Pinpoint the cell where the given text exists, returning its [x, y] midpoint coordinate. 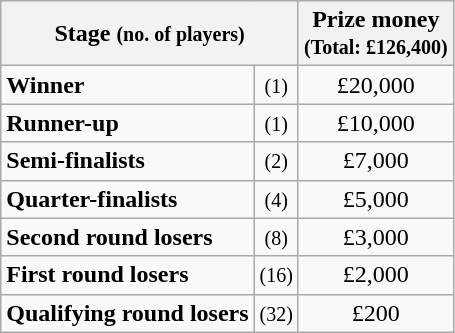
Winner [128, 85]
Runner-up [128, 123]
(32) [276, 313]
(2) [276, 161]
Stage (no. of players) [150, 34]
Quarter-finalists [128, 199]
£2,000 [376, 275]
(8) [276, 237]
Prize money(Total: £126,400) [376, 34]
First round losers [128, 275]
Qualifying round losers [128, 313]
£3,000 [376, 237]
£10,000 [376, 123]
£20,000 [376, 85]
(16) [276, 275]
Semi-finalists [128, 161]
(4) [276, 199]
£200 [376, 313]
Second round losers [128, 237]
£7,000 [376, 161]
£5,000 [376, 199]
